Provide the (X, Y) coordinate of the cell's center where the given text is located.  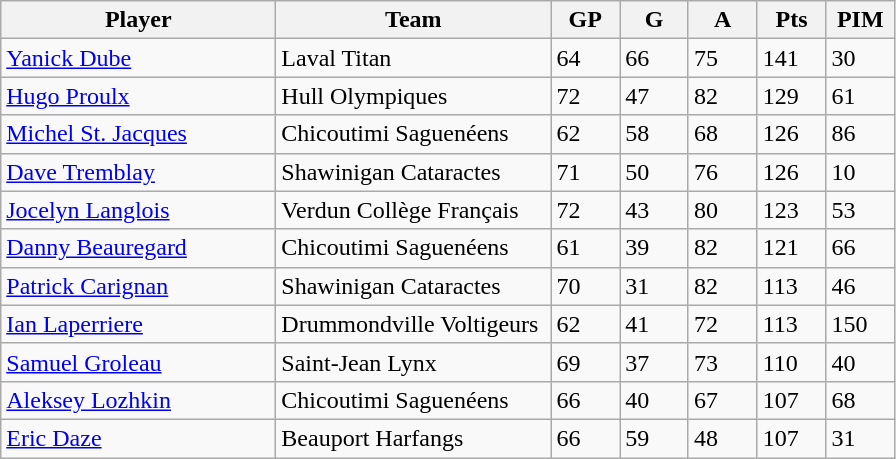
71 (586, 172)
121 (792, 248)
Yanick Dube (138, 58)
Hull Olympiques (414, 96)
141 (792, 58)
86 (860, 134)
150 (860, 324)
58 (654, 134)
Aleksey Lozhkin (138, 400)
Eric Daze (138, 438)
Michel St. Jacques (138, 134)
50 (654, 172)
76 (722, 172)
Pts (792, 20)
64 (586, 58)
46 (860, 286)
73 (722, 362)
Team (414, 20)
43 (654, 210)
70 (586, 286)
47 (654, 96)
48 (722, 438)
53 (860, 210)
GP (586, 20)
67 (722, 400)
75 (722, 58)
10 (860, 172)
Dave Tremblay (138, 172)
Danny Beauregard (138, 248)
59 (654, 438)
Laval Titan (414, 58)
129 (792, 96)
Samuel Groleau (138, 362)
41 (654, 324)
Jocelyn Langlois (138, 210)
Verdun Collège Français (414, 210)
Drummondville Voltigeurs (414, 324)
Player (138, 20)
G (654, 20)
69 (586, 362)
80 (722, 210)
123 (792, 210)
110 (792, 362)
37 (654, 362)
A (722, 20)
PIM (860, 20)
Saint-Jean Lynx (414, 362)
Hugo Proulx (138, 96)
Patrick Carignan (138, 286)
39 (654, 248)
Beauport Harfangs (414, 438)
Ian Laperriere (138, 324)
30 (860, 58)
